Locate the cell with the specified text and output its (x, y) center coordinate. 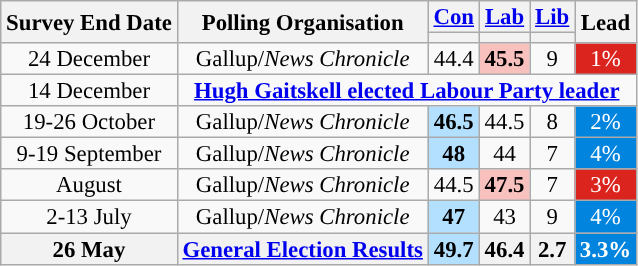
19-26 October (89, 122)
2.7 (552, 249)
General Election Results (302, 249)
1% (606, 59)
3.3% (606, 249)
Survey End Date (89, 22)
46.5 (454, 122)
47.5 (504, 186)
Lab (504, 17)
Con (454, 17)
Lib (552, 17)
47 (454, 217)
Lead (606, 22)
14 December (89, 91)
43 (504, 217)
48 (454, 154)
9-19 September (89, 154)
3% (606, 186)
44 (504, 154)
24 December (89, 59)
Hugh Gaitskell elected Labour Party leader (406, 91)
2% (606, 122)
45.5 (504, 59)
49.7 (454, 249)
August (89, 186)
Polling Organisation (302, 22)
46.4 (504, 249)
8 (552, 122)
44.4 (454, 59)
26 May (89, 249)
2-13 July (89, 217)
